Pinpoint the cell where the given text exists, returning its (x, y) midpoint coordinate. 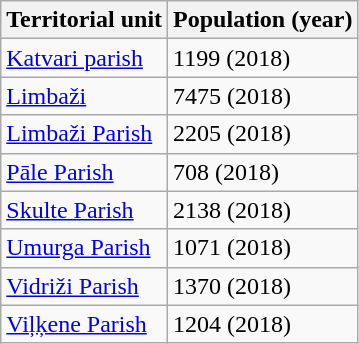
Skulte Parish (84, 210)
Vidriži Parish (84, 286)
1071 (2018) (263, 248)
1199 (2018) (263, 58)
1370 (2018) (263, 286)
Umurga Parish (84, 248)
2138 (2018) (263, 210)
Population (year) (263, 20)
Limbaži Parish (84, 134)
708 (2018) (263, 172)
Territorial unit (84, 20)
Katvari parish (84, 58)
1204 (2018) (263, 324)
Limbaži (84, 96)
Viļķene Parish (84, 324)
Pāle Parish (84, 172)
7475 (2018) (263, 96)
2205 (2018) (263, 134)
